Extract the [x, y] coordinate from the center of the cell holding the provided text.  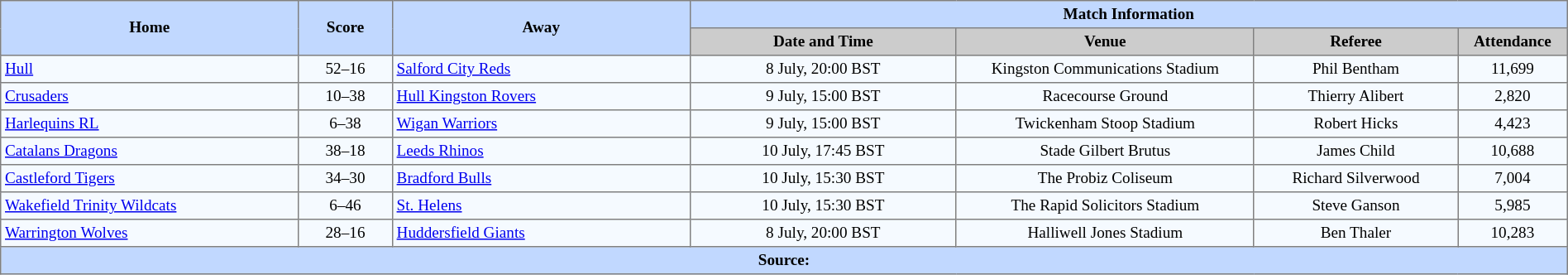
10 July, 17:45 BST [823, 151]
Salford City Reds [541, 70]
Away [541, 28]
Richard Silverwood [1355, 179]
10–38 [346, 96]
Kingston Communications Stadium [1105, 70]
Catalans Dragons [150, 151]
Referee [1355, 41]
6–38 [346, 124]
5,985 [1513, 205]
Robert Hicks [1355, 124]
Thierry Alibert [1355, 96]
Hull Kingston Rovers [541, 96]
The Rapid Solicitors Stadium [1105, 205]
Stade Gilbert Brutus [1105, 151]
Ben Thaler [1355, 234]
Attendance [1513, 41]
Warrington Wolves [150, 234]
28–16 [346, 234]
Harlequins RL [150, 124]
4,423 [1513, 124]
Wigan Warriors [541, 124]
2,820 [1513, 96]
Source: [784, 260]
10,283 [1513, 234]
Score [346, 28]
Phil Bentham [1355, 70]
6–46 [346, 205]
38–18 [346, 151]
St. Helens [541, 205]
52–16 [346, 70]
Bradford Bulls [541, 179]
11,699 [1513, 70]
The Probiz Coliseum [1105, 179]
Castleford Tigers [150, 179]
Leeds Rhinos [541, 151]
James Child [1355, 151]
Home [150, 28]
Venue [1105, 41]
Crusaders [150, 96]
Racecourse Ground [1105, 96]
Hull [150, 70]
Steve Ganson [1355, 205]
34–30 [346, 179]
Wakefield Trinity Wildcats [150, 205]
10,688 [1513, 151]
Match Information [1128, 15]
Huddersfield Giants [541, 234]
Halliwell Jones Stadium [1105, 234]
7,004 [1513, 179]
Twickenham Stoop Stadium [1105, 124]
Date and Time [823, 41]
